For the text-containing cell, return its midpoint in [x, y] coordinate format. 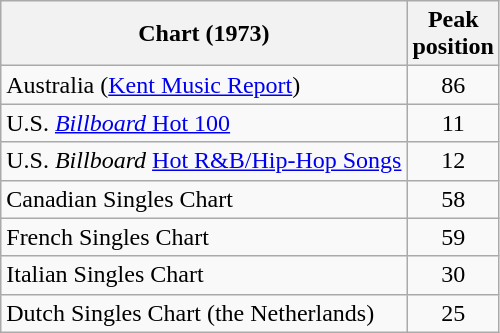
Canadian Singles Chart [204, 199]
U.S. Billboard Hot 100 [204, 123]
25 [453, 313]
59 [453, 237]
86 [453, 85]
U.S. Billboard Hot R&B/Hip-Hop Songs [204, 161]
Dutch Singles Chart (the Netherlands) [204, 313]
Chart (1973) [204, 34]
Australia (Kent Music Report) [204, 85]
58 [453, 199]
30 [453, 275]
11 [453, 123]
French Singles Chart [204, 237]
Peakposition [453, 34]
12 [453, 161]
Italian Singles Chart [204, 275]
